Pinpoint the cell where the given text exists, returning its (X, Y) midpoint coordinate. 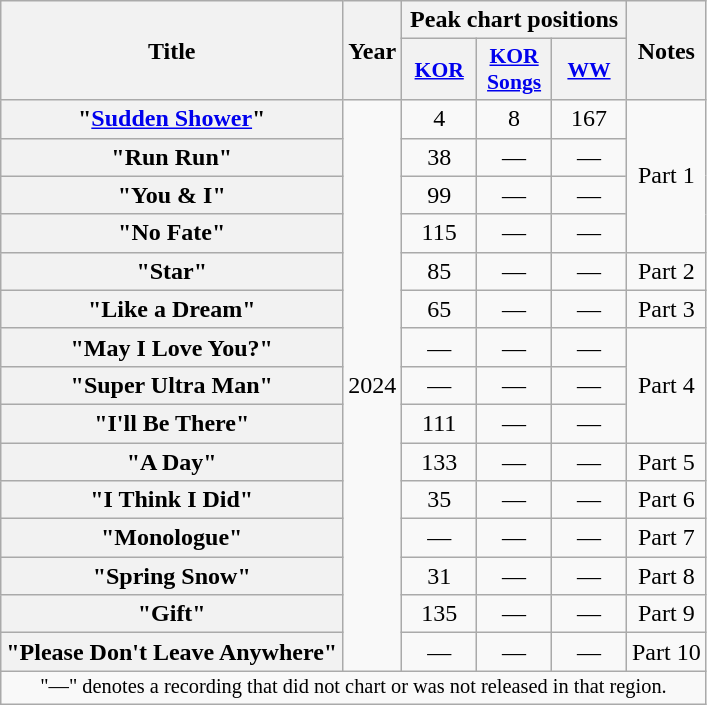
Part 9 (666, 614)
8 (514, 119)
35 (440, 500)
"Like a Dream" (172, 309)
"I Think I Did" (172, 500)
Part 8 (666, 576)
Part 3 (666, 309)
"Gift" (172, 614)
38 (440, 157)
"Star" (172, 271)
135 (440, 614)
"Run Run" (172, 157)
85 (440, 271)
Peak chart positions (514, 20)
Part 2 (666, 271)
"Spring Snow" (172, 576)
Year (372, 50)
133 (440, 461)
"No Fate" (172, 233)
167 (590, 119)
115 (440, 233)
"May I Love You?" (172, 347)
31 (440, 576)
Part 5 (666, 461)
2024 (372, 386)
"A Day" (172, 461)
KOR (440, 70)
"You & I" (172, 195)
Part 1 (666, 176)
WW (590, 70)
"Please Don't Leave Anywhere" (172, 652)
Part 7 (666, 538)
Part 6 (666, 500)
65 (440, 309)
"Sudden Shower" (172, 119)
Part 4 (666, 385)
99 (440, 195)
111 (440, 423)
Notes (666, 50)
"Super Ultra Man" (172, 385)
Title (172, 50)
"I'll Be There" (172, 423)
4 (440, 119)
"—" denotes a recording that did not chart or was not released in that region. (354, 688)
"Monologue" (172, 538)
KORSongs (514, 70)
Part 10 (666, 652)
